Scan for the cell matching the given text and deliver its [X, Y] coordinate at center. 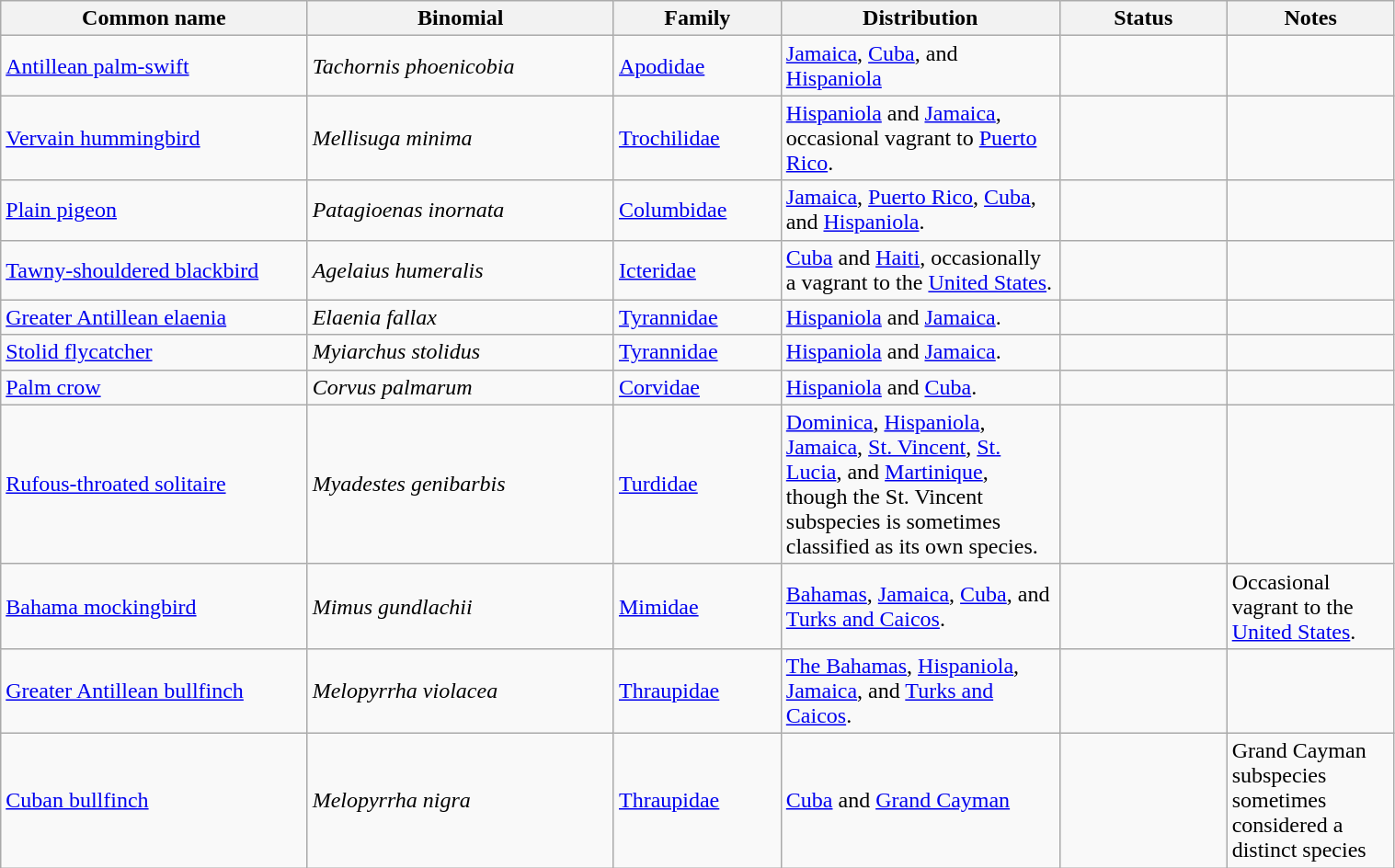
Apodidae [697, 66]
Palm crow [154, 387]
Rufous-throated solitaire [154, 484]
Mimus gundlachii [460, 606]
Melopyrrha violacea [460, 691]
Cuba and Grand Cayman [920, 800]
Tawny-shouldered blackbird [154, 270]
Myiarchus stolidus [460, 352]
Agelaius humeralis [460, 270]
Notes [1310, 18]
Hispaniola and Jamaica, occasional vagrant to Puerto Rico. [920, 138]
Mimidae [697, 606]
Distribution [920, 18]
Trochilidae [697, 138]
Myadestes genibarbis [460, 484]
Plain pigeon [154, 210]
Bahama mockingbird [154, 606]
Jamaica, Puerto Rico, Cuba, and Hispaniola. [920, 210]
Columbidae [697, 210]
Stolid flycatcher [154, 352]
Antillean palm-swift [154, 66]
Turdidae [697, 484]
Occasional vagrant to the United States. [1310, 606]
Dominica, Hispaniola, Jamaica, St. Vincent, St. Lucia, and Martinique, though the St. Vincent subspecies is sometimes classified as its own species. [920, 484]
Jamaica, Cuba, and Hispaniola [920, 66]
Mellisuga minima [460, 138]
Cuban bullfinch [154, 800]
Cuba and Haiti, occasionally a vagrant to the United States. [920, 270]
Hispaniola and Cuba. [920, 387]
Greater Antillean elaenia [154, 317]
Icteridae [697, 270]
Patagioenas inornata [460, 210]
Elaenia fallax [460, 317]
Greater Antillean bullfinch [154, 691]
Binomial [460, 18]
The Bahamas, Hispaniola, Jamaica, and Turks and Caicos. [920, 691]
Corvus palmarum [460, 387]
Corvidae [697, 387]
Status [1143, 18]
Grand Cayman subspecies sometimes considered a distinct species [1310, 800]
Tachornis phoenicobia [460, 66]
Vervain hummingbird [154, 138]
Melopyrrha nigra [460, 800]
Bahamas, Jamaica, Cuba, and Turks and Caicos. [920, 606]
Family [697, 18]
Common name [154, 18]
